Capture the cell that displays the provided text and extract its (X, Y) central coordinate. 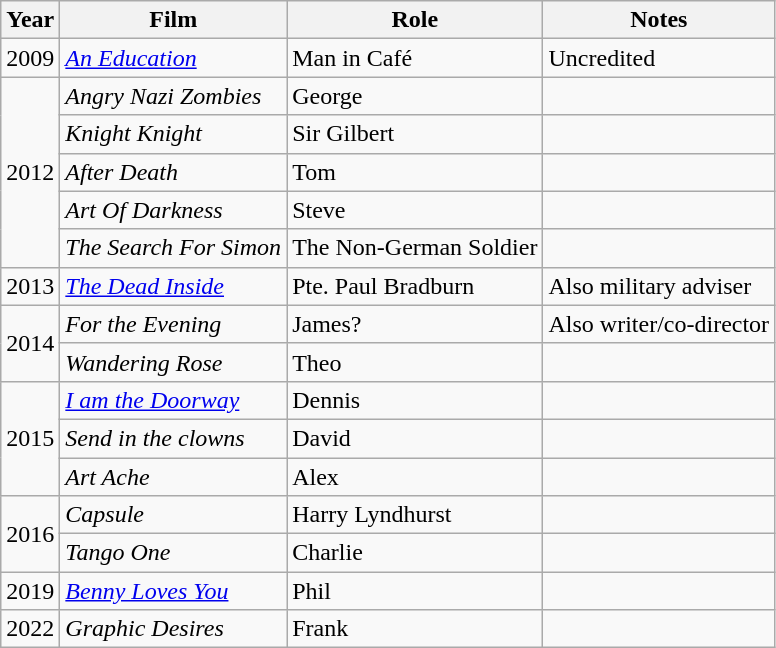
Notes (659, 20)
Man in Café (415, 58)
Year (30, 20)
The Dead Inside (174, 286)
David (415, 438)
Knight Knight (174, 134)
2009 (30, 58)
Role (415, 20)
Graphic Desires (174, 629)
Uncredited (659, 58)
2016 (30, 534)
Sir Gilbert (415, 134)
Alex (415, 477)
The Non-German Soldier (415, 248)
Steve (415, 210)
Pte. Paul Bradburn (415, 286)
Theo (415, 362)
Film (174, 20)
An Education (174, 58)
James? (415, 324)
Tom (415, 172)
Tango One (174, 553)
2014 (30, 343)
Capsule (174, 515)
Phil (415, 591)
2012 (30, 172)
Frank (415, 629)
The Search For Simon (174, 248)
Dennis (415, 400)
2019 (30, 591)
Art Of Darkness (174, 210)
Charlie (415, 553)
Art Ache (174, 477)
2022 (30, 629)
Wandering Rose (174, 362)
Benny Loves You (174, 591)
Also writer/co-director (659, 324)
I am the Doorway (174, 400)
After Death (174, 172)
Send in the clowns (174, 438)
For the Evening (174, 324)
Also military adviser (659, 286)
2015 (30, 438)
Harry Lyndhurst (415, 515)
2013 (30, 286)
Angry Nazi Zombies (174, 96)
George (415, 96)
